Pinpoint the cell where the given text exists, returning its (x, y) midpoint coordinate. 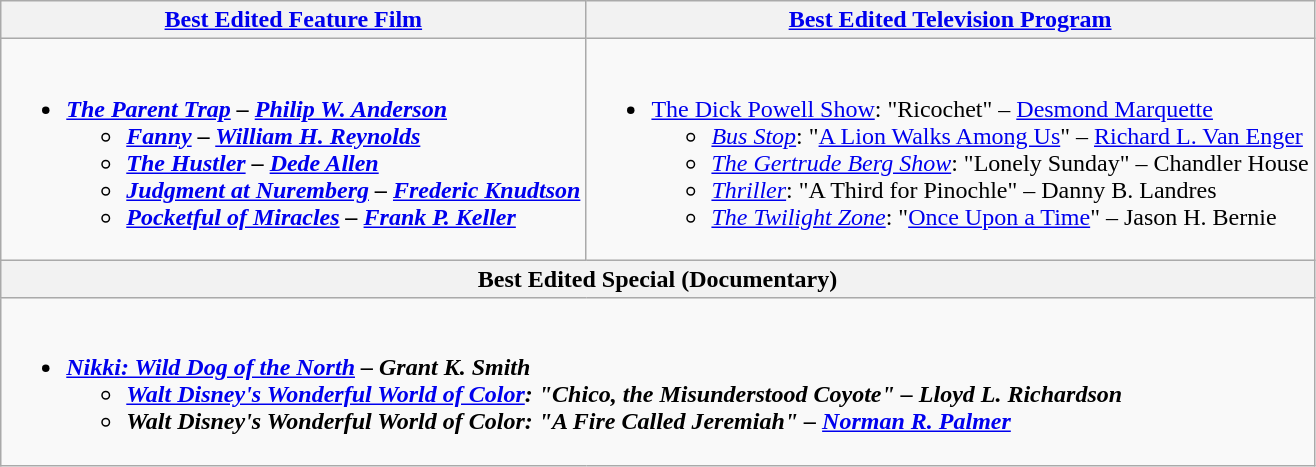
Best Edited Special (Documentary) (658, 279)
Best Edited Feature Film (294, 20)
Best Edited Television Program (950, 20)
